Capture the cell that displays the provided text and extract its [x, y] central coordinate. 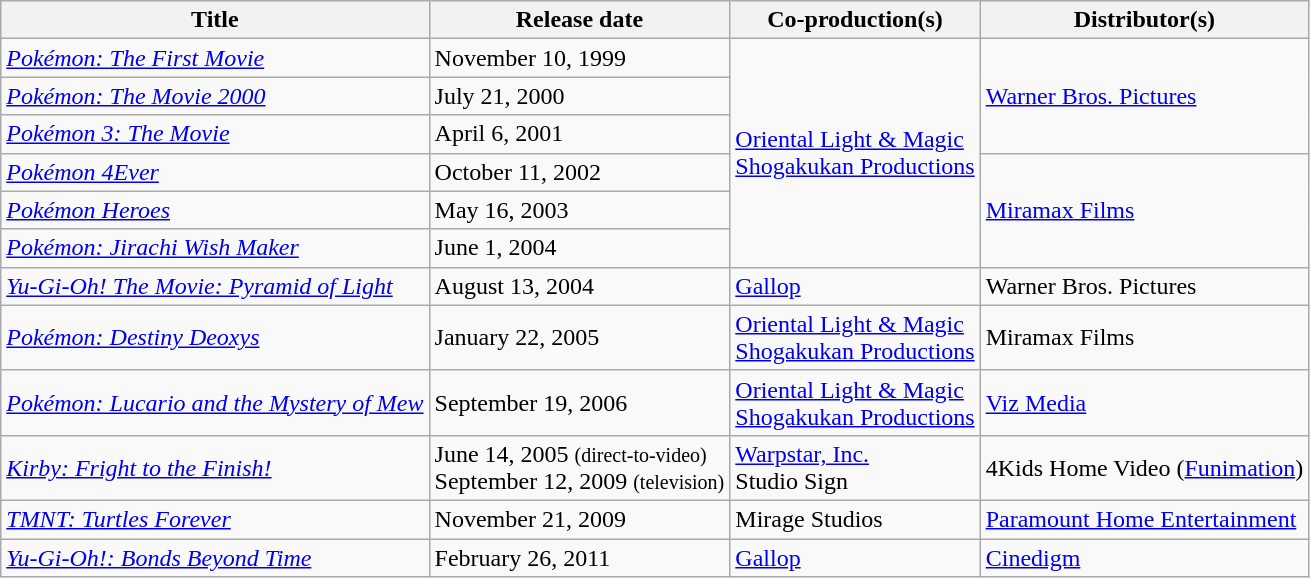
Title [215, 20]
June 14, 2005 (direct-to-video)September 12, 2009 (television) [580, 468]
May 16, 2003 [580, 210]
Pokémon: Lucario and the Mystery of Mew [215, 402]
Paramount Home Entertainment [1144, 519]
Cinedigm [1144, 557]
November 21, 2009 [580, 519]
Release date [580, 20]
August 13, 2004 [580, 286]
4Kids Home Video (Funimation) [1144, 468]
June 1, 2004 [580, 248]
Distributor(s) [1144, 20]
April 6, 2001 [580, 134]
November 10, 1999 [580, 58]
Pokémon 4Ever [215, 172]
Pokémon: Destiny Deoxys [215, 338]
Yu-Gi-Oh! The Movie: Pyramid of Light [215, 286]
Pokémon: The Movie 2000 [215, 96]
October 11, 2002 [580, 172]
July 21, 2000 [580, 96]
February 26, 2011 [580, 557]
September 19, 2006 [580, 402]
Viz Media [1144, 402]
Co-production(s) [855, 20]
Yu-Gi-Oh!: Bonds Beyond Time [215, 557]
TMNT: Turtles Forever [215, 519]
Warpstar, Inc.Studio Sign [855, 468]
Pokémon: Jirachi Wish Maker [215, 248]
Pokémon 3: The Movie [215, 134]
Mirage Studios [855, 519]
January 22, 2005 [580, 338]
Pokémon: The First Movie [215, 58]
Kirby: Fright to the Finish! [215, 468]
Pokémon Heroes [215, 210]
